Return [x, y] of the center of cell containing provided text 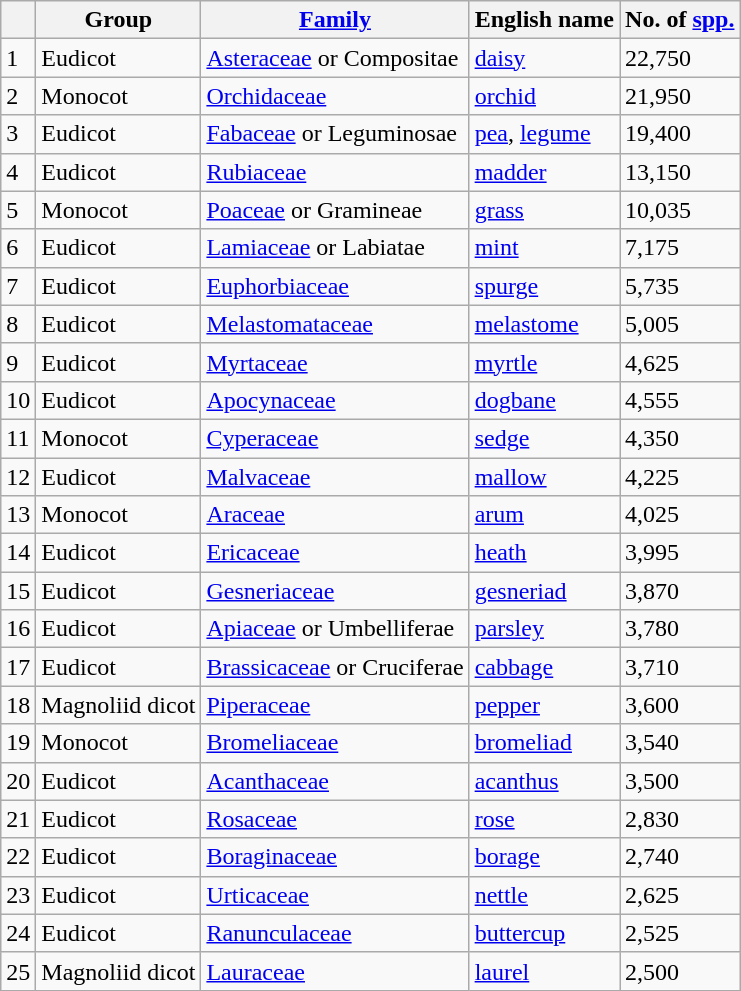
laurel [544, 971]
Ericaceae [335, 553]
Orchidaceae [335, 96]
18 [18, 705]
Lauraceae [335, 971]
3,995 [680, 553]
4,350 [680, 438]
20 [18, 781]
English name [544, 20]
24 [18, 933]
11 [18, 438]
spurge [544, 286]
heath [544, 553]
4,225 [680, 477]
rose [544, 819]
pepper [544, 705]
buttercup [544, 933]
Asteraceae or Compositae [335, 58]
cabbage [544, 667]
12 [18, 477]
7,175 [680, 248]
14 [18, 553]
10,035 [680, 210]
8 [18, 324]
5,735 [680, 286]
Group [118, 20]
No. of spp. [680, 20]
13 [18, 515]
dogbane [544, 400]
22,750 [680, 58]
9 [18, 362]
21 [18, 819]
Ranunculaceae [335, 933]
daisy [544, 58]
3,500 [680, 781]
Gesneriaceae [335, 591]
25 [18, 971]
19,400 [680, 134]
parsley [544, 629]
Poaceae or Gramineae [335, 210]
Rubiaceae [335, 172]
3 [18, 134]
mallow [544, 477]
Apocynaceae [335, 400]
Araceae [335, 515]
4 [18, 172]
21,950 [680, 96]
4,555 [680, 400]
Malvaceae [335, 477]
Fabaceae or Leguminosae [335, 134]
Rosaceae [335, 819]
3,710 [680, 667]
arum [544, 515]
5 [18, 210]
melastome [544, 324]
sedge [544, 438]
2 [18, 96]
5,005 [680, 324]
2,740 [680, 857]
borage [544, 857]
4,025 [680, 515]
Apiaceae or Umbelliferae [335, 629]
gesneriad [544, 591]
orchid [544, 96]
Brassicaceae or Cruciferae [335, 667]
2,625 [680, 895]
Bromeliaceae [335, 743]
23 [18, 895]
6 [18, 248]
19 [18, 743]
1 [18, 58]
grass [544, 210]
Melastomataceae [335, 324]
Boraginaceae [335, 857]
pea, legume [544, 134]
myrtle [544, 362]
3,600 [680, 705]
16 [18, 629]
Urticaceae [335, 895]
Acanthaceae [335, 781]
3,780 [680, 629]
Piperaceae [335, 705]
Family [335, 20]
Myrtaceae [335, 362]
madder [544, 172]
Cyperaceae [335, 438]
Euphorbiaceae [335, 286]
13,150 [680, 172]
7 [18, 286]
17 [18, 667]
4,625 [680, 362]
Lamiaceae or Labiatae [335, 248]
10 [18, 400]
mint [544, 248]
nettle [544, 895]
acanthus [544, 781]
3,540 [680, 743]
bromeliad [544, 743]
2,525 [680, 933]
22 [18, 857]
3,870 [680, 591]
2,830 [680, 819]
2,500 [680, 971]
15 [18, 591]
